From the cell containing the given text, extract its center point as [x, y] coordinate. 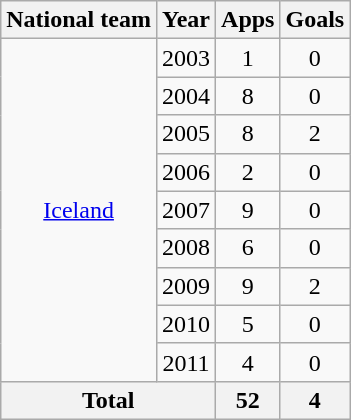
2005 [186, 134]
5 [248, 324]
2007 [186, 210]
Year [186, 20]
National team [79, 20]
Iceland [79, 210]
52 [248, 400]
Total [108, 400]
2003 [186, 58]
6 [248, 248]
2008 [186, 248]
2004 [186, 96]
2009 [186, 286]
2010 [186, 324]
Goals [315, 20]
2011 [186, 362]
Apps [248, 20]
2006 [186, 172]
1 [248, 58]
